Output the [X, Y] coordinate of the center of the cell containing the given text.  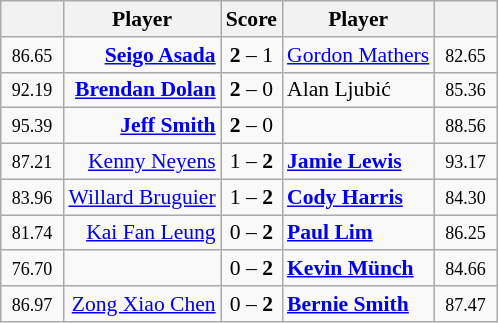
Seigo Asada [142, 55]
95.39 [32, 126]
76.70 [32, 269]
84.66 [466, 269]
81.74 [32, 233]
Kevin Münch [358, 269]
Willard Bruguier [142, 197]
93.17 [466, 162]
Gordon Mathers [358, 55]
92.19 [32, 90]
84.30 [466, 197]
Kenny Neyens [142, 162]
Score [252, 19]
2 – 1 [252, 55]
86.65 [32, 55]
Alan Ljubić [358, 90]
88.56 [466, 126]
Brendan Dolan [142, 90]
87.47 [466, 304]
86.25 [466, 233]
Jeff Smith [142, 126]
Cody Harris [358, 197]
85.36 [466, 90]
83.96 [32, 197]
Kai Fan Leung [142, 233]
82.65 [466, 55]
Bernie Smith [358, 304]
87.21 [32, 162]
Paul Lim [358, 233]
86.97 [32, 304]
Jamie Lewis [358, 162]
Zong Xiao Chen [142, 304]
